From the cell containing the given text, extract its center point as [X, Y] coordinate. 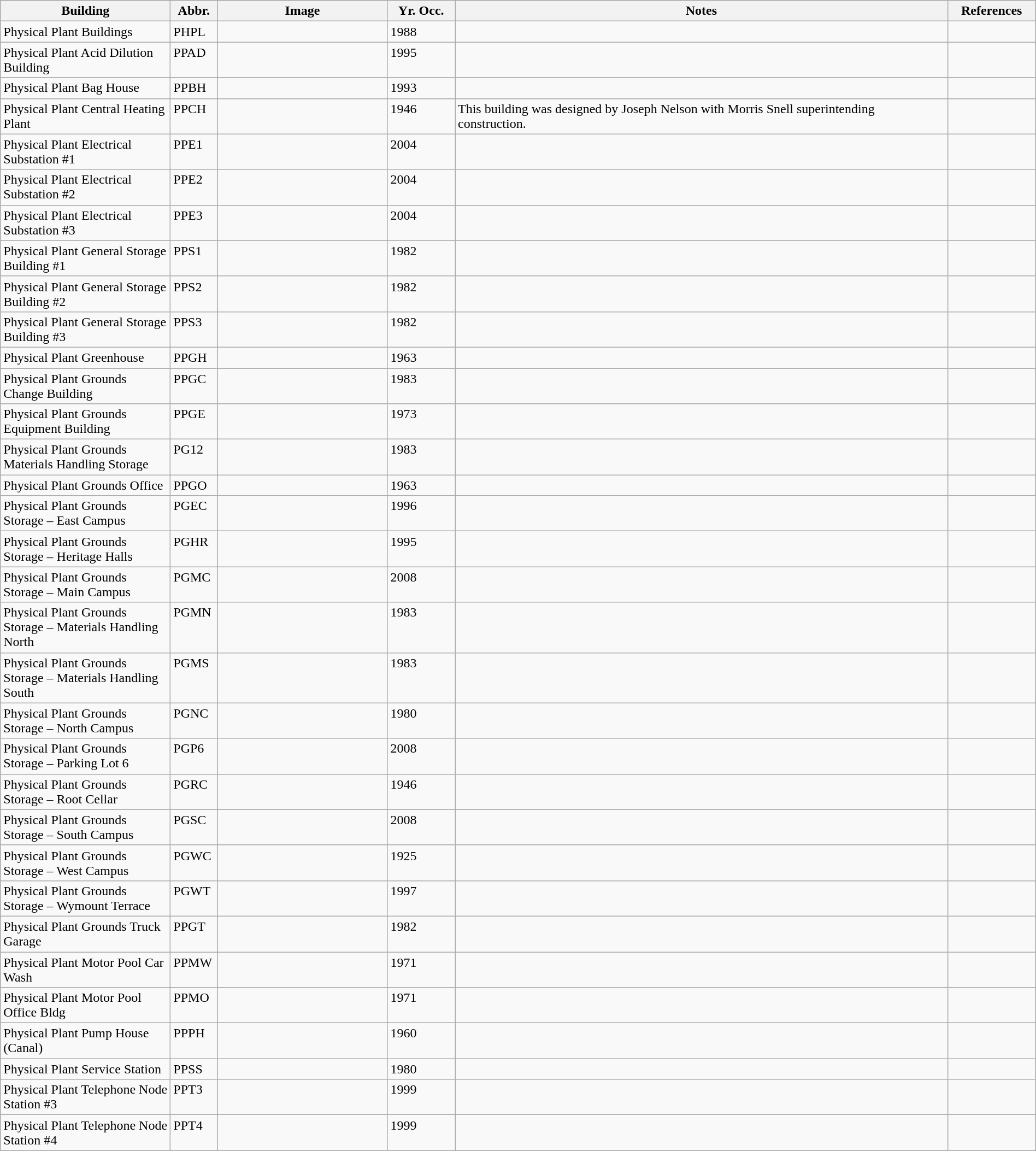
1988 [421, 32]
Physical Plant Pump House (Canal) [85, 1041]
PGRC [194, 791]
Physical Plant Electrical Substation #1 [85, 152]
Physical Plant Grounds Storage – Root Cellar [85, 791]
PPGC [194, 386]
PPAD [194, 60]
Physical Plant Telephone Node Station #4 [85, 1132]
PPGO [194, 485]
Physical Plant Greenhouse [85, 357]
PGSC [194, 827]
1993 [421, 88]
Abbr. [194, 11]
PGMN [194, 627]
Physical Plant Motor Pool Office Bldg [85, 1006]
PPCH [194, 116]
PG12 [194, 457]
PGP6 [194, 756]
1960 [421, 1041]
Physical Plant Service Station [85, 1069]
This building was designed by Joseph Nelson with Morris Snell superintending construction. [701, 116]
Physical Plant Bag House [85, 88]
Physical Plant Grounds Storage – Wymount Terrace [85, 899]
Physical Plant Grounds Equipment Building [85, 422]
Physical Plant Acid Dilution Building [85, 60]
PPMW [194, 970]
Physical Plant Grounds Storage – South Campus [85, 827]
Physical Plant Grounds Storage – Parking Lot 6 [85, 756]
PPGE [194, 422]
PPPH [194, 1041]
Physical Plant Electrical Substation #2 [85, 187]
PGEC [194, 514]
1973 [421, 422]
Image [303, 11]
PPE2 [194, 187]
PPSS [194, 1069]
PPS2 [194, 294]
Physical Plant Electrical Substation #3 [85, 223]
Physical Plant Grounds Storage – Heritage Halls [85, 549]
PPGT [194, 933]
PGWT [194, 899]
References [991, 11]
PGMS [194, 678]
Yr. Occ. [421, 11]
Physical Plant Telephone Node Station #3 [85, 1097]
Physical Plant Grounds Truck Garage [85, 933]
Physical Plant Grounds Storage – Main Campus [85, 585]
PPT4 [194, 1132]
Physical Plant Grounds Office [85, 485]
PGNC [194, 720]
Physical Plant Grounds Storage – East Campus [85, 514]
Physical Plant Grounds Storage – West Campus [85, 862]
PGMC [194, 585]
Physical Plant Grounds Storage – North Campus [85, 720]
Physical Plant General Storage Building #2 [85, 294]
Notes [701, 11]
PPE1 [194, 152]
PPS3 [194, 329]
Physical Plant Grounds Storage – Materials Handling South [85, 678]
Physical Plant Grounds Materials Handling Storage [85, 457]
Physical Plant Motor Pool Car Wash [85, 970]
Physical Plant Grounds Storage – Materials Handling North [85, 627]
1925 [421, 862]
1997 [421, 899]
Physical Plant Central Heating Plant [85, 116]
Physical Plant Grounds Change Building [85, 386]
Physical Plant General Storage Building #1 [85, 258]
PPGH [194, 357]
Building [85, 11]
Physical Plant Buildings [85, 32]
PGHR [194, 549]
PPT3 [194, 1097]
PPBH [194, 88]
PHPL [194, 32]
PPE3 [194, 223]
PPS1 [194, 258]
Physical Plant General Storage Building #3 [85, 329]
1996 [421, 514]
PPMO [194, 1006]
PGWC [194, 862]
